Output the (X, Y) coordinate of the center of the cell containing the given text.  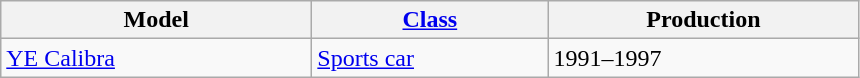
Class (430, 20)
1991–1997 (704, 58)
Model (156, 20)
Production (704, 20)
YE Calibra (156, 58)
Sports car (430, 58)
